Locate the cell with the specified text and output its (x, y) center coordinate. 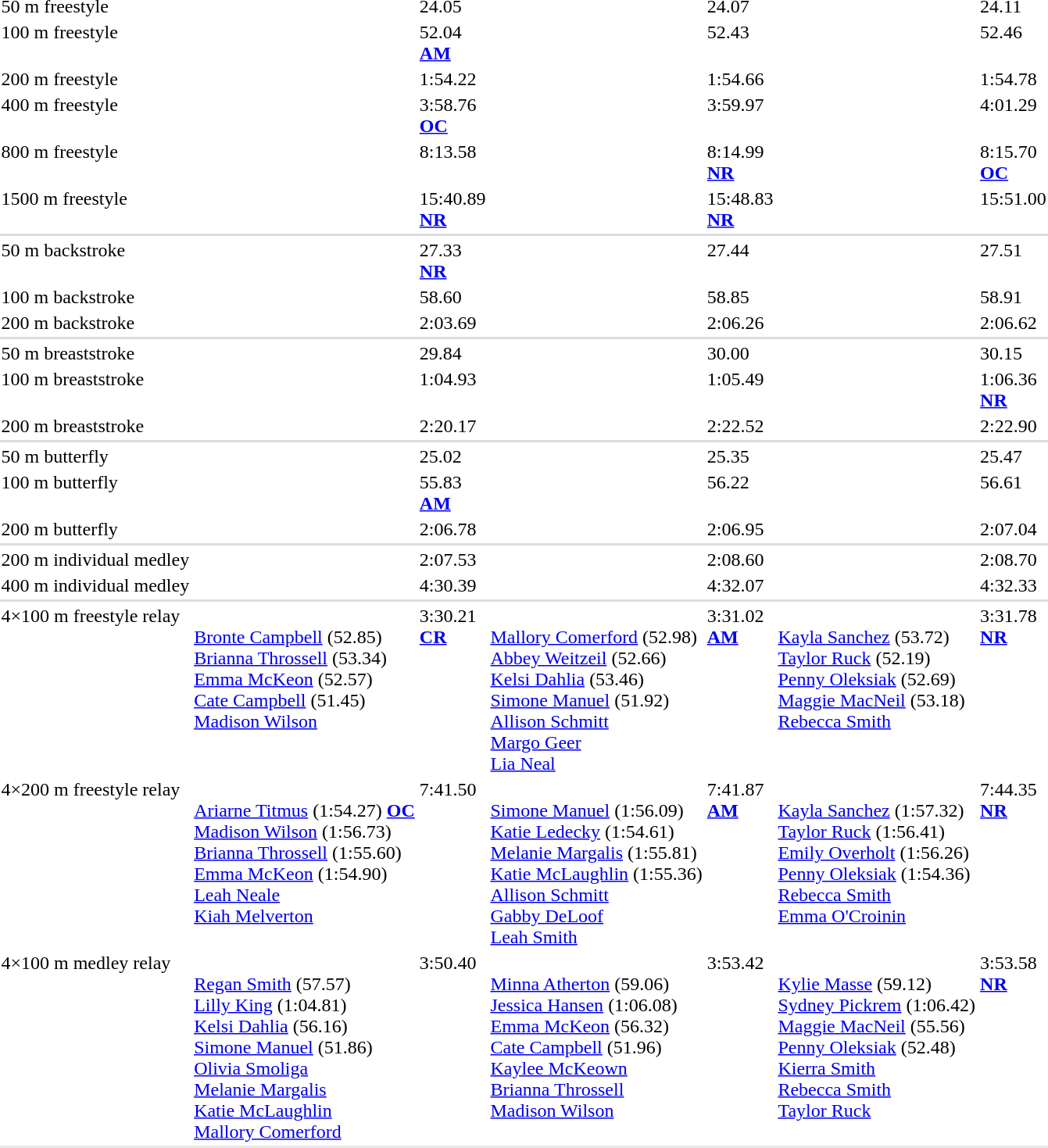
27.44 (740, 261)
1500 m freestyle (95, 209)
2:22.90 (1014, 426)
56.22 (740, 492)
4:01.29 (1014, 116)
52.43 (740, 42)
Kayla Sanchez (53.72)Taylor Ruck (52.19)Penny Oleksiak (52.69)Maggie MacNeil (53.18)Rebecca Smith (877, 689)
30.15 (1014, 353)
Minna Atherton (59.06)Jessica Hansen (1:06.08)Emma McKeon (56.32)Cate Campbell (51.96) Kaylee McKeown Brianna Throssell Madison Wilson (596, 1047)
27.51 (1014, 261)
1:54.22 (452, 79)
Kayla Sanchez (1:57.32)Taylor Ruck (1:56.41)Emily Overholt (1:56.26)Penny Oleksiak (1:54.36)Rebecca SmithEmma O'Croinin (877, 863)
3:58.76OC (452, 116)
200 m breaststroke (95, 426)
1:05.49 (740, 389)
56.61 (1014, 492)
100 m backstroke (95, 297)
4×100 m medley relay (95, 1047)
2:20.17 (452, 426)
200 m butterfly (95, 529)
Mallory Comerford (52.98)Abbey Weitzeil (52.66)Kelsi Dahlia (53.46)Simone Manuel (51.92)Allison SchmittMargo GeerLia Neal (596, 689)
4×200 m freestyle relay (95, 863)
400 m freestyle (95, 116)
1:54.66 (740, 79)
Ariarne Titmus (1:54.27) OCMadison Wilson (1:56.73)Brianna Throssell (1:55.60)Emma McKeon (1:54.90)Leah NealeKiah Melverton (305, 863)
25.47 (1014, 456)
1:54.78 (1014, 79)
100 m freestyle (95, 42)
3:53.42 (740, 1047)
15:51.00 (1014, 209)
100 m butterfly (95, 492)
Kylie Masse (59.12)Sydney Pickrem (1:06.42)Maggie MacNeil (55.56)Penny Oleksiak (52.48) Kierra SmithRebecca SmithTaylor Ruck (877, 1047)
2:06.95 (740, 529)
15:48.83NR (740, 209)
4:32.33 (1014, 585)
58.85 (740, 297)
Regan Smith (57.57) Lilly King (1:04.81)Kelsi Dahlia (56.16)Simone Manuel (51.86) Olivia SmoligaMelanie Margalis Katie McLaughlin Mallory Comerford (305, 1047)
52.04AM (452, 42)
8:14.99NR (740, 163)
3:59.97 (740, 116)
25.02 (452, 456)
3:50.40 (452, 1047)
4:32.07 (740, 585)
1:06.36NR (1014, 389)
Simone Manuel (1:56.09)Katie Ledecky (1:54.61)Melanie Margalis (1:55.81)Katie McLaughlin (1:55.36)Allison SchmittGabby DeLoofLeah Smith (596, 863)
50 m butterfly (95, 456)
52.46 (1014, 42)
50 m backstroke (95, 261)
100 m breaststroke (95, 389)
3:30.21CR (452, 689)
7:41.50 (452, 863)
3:31.02AM (740, 689)
1:04.93 (452, 389)
2:03.69 (452, 323)
27.33 NR (452, 261)
25.35 (740, 456)
3:53.58 NR (1014, 1047)
4×100 m freestyle relay (95, 689)
8:15.70OC (1014, 163)
29.84 (452, 353)
200 m backstroke (95, 323)
55.83AM (452, 492)
4:30.39 (452, 585)
2:06.26 (740, 323)
58.91 (1014, 297)
2:07.04 (1014, 529)
Bronte Campbell (52.85)Brianna Throssell (53.34)Emma McKeon (52.57)Cate Campbell (51.45)Madison Wilson (305, 689)
2:08.70 (1014, 560)
2:22.52 (740, 426)
200 m freestyle (95, 79)
800 m freestyle (95, 163)
7:41.87AM (740, 863)
2:08.60 (740, 560)
400 m individual medley (95, 585)
8:13.58 (452, 163)
3:31.78NR (1014, 689)
2:07.53 (452, 560)
30.00 (740, 353)
7:44.35NR (1014, 863)
2:06.62 (1014, 323)
200 m individual medley (95, 560)
2:06.78 (452, 529)
15:40.89NR (452, 209)
58.60 (452, 297)
50 m breaststroke (95, 353)
